Provide the [X, Y] coordinate of the cell's center where the given text is located.  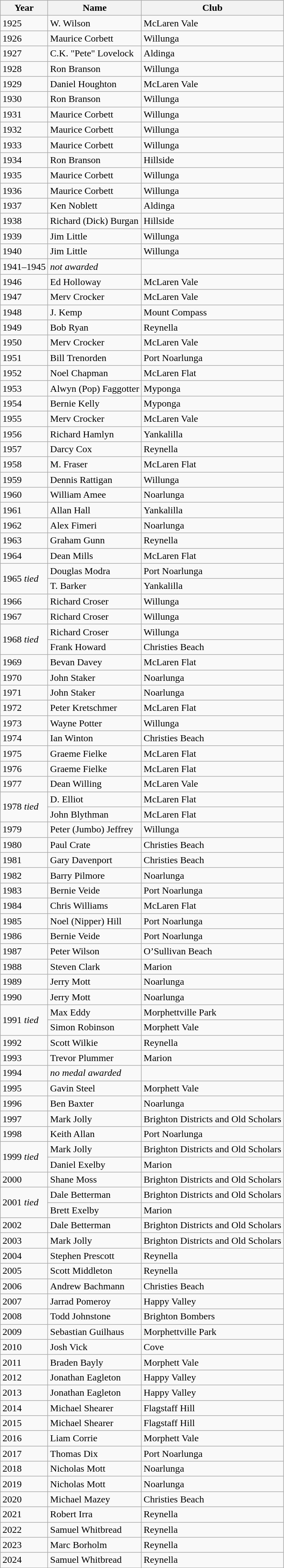
1931 [24, 114]
1986 [24, 936]
W. Wilson [95, 23]
Dennis Rattigan [95, 480]
1988 [24, 967]
J. Kemp [95, 312]
Noel (Nipper) Hill [95, 921]
1991 tied [24, 1020]
1946 [24, 282]
1938 [24, 221]
1958 [24, 465]
Robert Irra [95, 1514]
1948 [24, 312]
1963 [24, 541]
Jarrad Pomeroy [95, 1301]
1995 [24, 1088]
Graham Gunn [95, 541]
Gavin Steel [95, 1088]
1994 [24, 1073]
Alex Fimeri [95, 525]
Richard (Dick) Burgan [95, 221]
1975 [24, 754]
1979 [24, 830]
Josh Vick [95, 1347]
Scott Middleton [95, 1271]
2009 [24, 1332]
2003 [24, 1241]
Marc Borholm [95, 1545]
Steven Clark [95, 967]
1930 [24, 99]
Douglas Modra [95, 571]
1937 [24, 206]
Alwyn (Pop) Faggotter [95, 388]
1978 tied [24, 807]
Bob Ryan [95, 327]
Noel Chapman [95, 373]
2011 [24, 1362]
1949 [24, 327]
1996 [24, 1103]
Ian Winton [95, 738]
1972 [24, 708]
Bill Trenorden [95, 358]
Ken Noblett [95, 206]
Frank Howard [95, 647]
Dean Willing [95, 784]
Daniel Houghton [95, 84]
1993 [24, 1058]
1973 [24, 723]
1974 [24, 738]
2012 [24, 1377]
1956 [24, 434]
Dean Mills [95, 556]
Stephen Prescott [95, 1256]
1966 [24, 601]
Chris Williams [95, 906]
1976 [24, 769]
Peter Kretschmer [95, 708]
1970 [24, 678]
2015 [24, 1423]
2017 [24, 1454]
1953 [24, 388]
1981 [24, 860]
1940 [24, 251]
Daniel Exelby [95, 1165]
Year [24, 8]
1982 [24, 875]
1965 tied [24, 579]
Keith Allan [95, 1134]
1933 [24, 145]
Mount Compass [213, 312]
Brighton Bombers [213, 1317]
1935 [24, 175]
1925 [24, 23]
Todd Johnstone [95, 1317]
1932 [24, 130]
Shane Moss [95, 1180]
1936 [24, 191]
no medal awarded [95, 1073]
Ed Holloway [95, 282]
1955 [24, 419]
Peter Wilson [95, 952]
2010 [24, 1347]
2001 tied [24, 1203]
Paul Crate [95, 845]
1941–1945 [24, 267]
2008 [24, 1317]
1961 [24, 510]
2007 [24, 1301]
1983 [24, 890]
Name [95, 8]
Richard Hamlyn [95, 434]
1947 [24, 297]
1960 [24, 495]
1928 [24, 69]
Wayne Potter [95, 723]
Scott Wilkie [95, 1043]
2000 [24, 1180]
Bevan Davey [95, 662]
1980 [24, 845]
O’Sullivan Beach [213, 952]
Allan Hall [95, 510]
1934 [24, 160]
2020 [24, 1499]
Liam Corrie [95, 1438]
2024 [24, 1560]
1990 [24, 997]
Max Eddy [95, 1012]
Thomas Dix [95, 1454]
1998 [24, 1134]
2018 [24, 1469]
2014 [24, 1408]
1927 [24, 54]
not awarded [95, 267]
Darcy Cox [95, 449]
Barry Pilmore [95, 875]
2022 [24, 1530]
1954 [24, 403]
2019 [24, 1484]
D. Elliot [95, 799]
Braden Bayly [95, 1362]
1971 [24, 693]
John Blythman [95, 814]
1959 [24, 480]
2013 [24, 1392]
Peter (Jumbo) Jeffrey [95, 830]
2006 [24, 1286]
2016 [24, 1438]
1999 tied [24, 1157]
Club [213, 8]
1926 [24, 38]
Gary Davenport [95, 860]
Bernie Kelly [95, 403]
William Amee [95, 495]
M. Fraser [95, 465]
Simon Robinson [95, 1027]
Cove [213, 1347]
Andrew Bachmann [95, 1286]
2021 [24, 1514]
1989 [24, 982]
Ben Baxter [95, 1103]
1950 [24, 343]
1929 [24, 84]
1987 [24, 952]
1977 [24, 784]
2002 [24, 1225]
1967 [24, 616]
1969 [24, 662]
1992 [24, 1043]
1962 [24, 525]
1984 [24, 906]
1952 [24, 373]
1964 [24, 556]
Trevor Plummer [95, 1058]
1968 tied [24, 639]
Brett Exelby [95, 1210]
1997 [24, 1119]
T. Barker [95, 586]
1951 [24, 358]
C.K. "Pete" Lovelock [95, 54]
1957 [24, 449]
1985 [24, 921]
2004 [24, 1256]
Michael Mazey [95, 1499]
1939 [24, 236]
Sebastian Guilhaus [95, 1332]
2023 [24, 1545]
2005 [24, 1271]
